Scan for the cell matching the given text and deliver its (X, Y) coordinate at center. 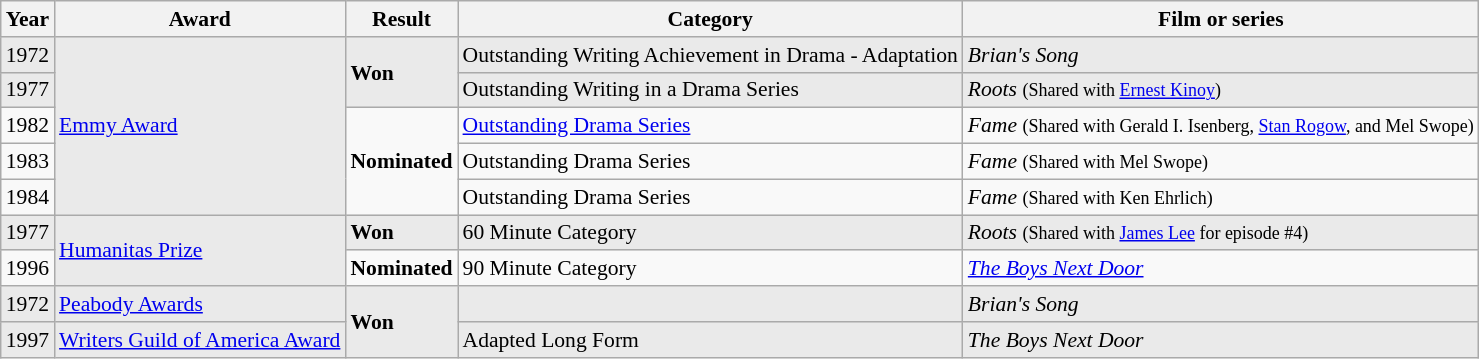
Writers Guild of America Award (200, 340)
1997 (28, 340)
1984 (28, 197)
Roots (Shared with James Lee for episode #4) (1221, 233)
Outstanding Writing Achievement in Drama - Adaptation (710, 55)
Peabody Awards (200, 304)
1983 (28, 162)
60 Minute Category (710, 233)
1982 (28, 126)
1996 (28, 269)
Roots (Shared with Ernest Kinoy) (1221, 90)
Outstanding Writing in a Drama Series (710, 90)
Adapted Long Form (710, 340)
Film or series (1221, 19)
Category (710, 19)
Result (401, 19)
Humanitas Prize (200, 250)
90 Minute Category (710, 269)
Year (28, 19)
Fame (Shared with Mel Swope) (1221, 162)
Fame (Shared with Ken Ehrlich) (1221, 197)
Fame (Shared with Gerald I. Isenberg, Stan Rogow, and Mel Swope) (1221, 126)
Award (200, 19)
Emmy Award (200, 126)
